Search for the cell housing the specified text and yield its (X, Y) center coordinate. 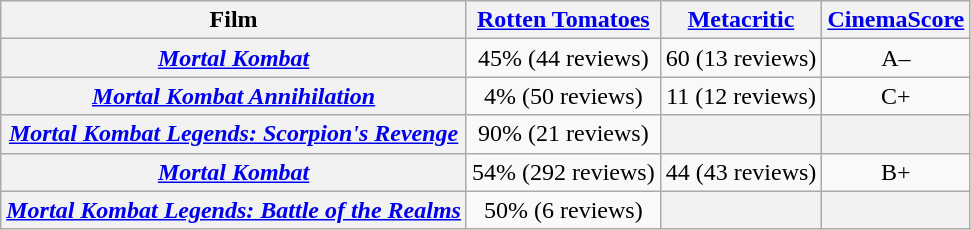
B+ (896, 172)
54% (292 reviews) (563, 172)
Mortal Kombat Legends: Battle of the Realms (234, 210)
4% (50 reviews) (563, 96)
60 (13 reviews) (741, 58)
44 (43 reviews) (741, 172)
A– (896, 58)
Mortal Kombat Legends: Scorpion's Revenge (234, 134)
Mortal Kombat Annihilation (234, 96)
Metacritic (741, 20)
45% (44 reviews) (563, 58)
11 (12 reviews) (741, 96)
90% (21 reviews) (563, 134)
CinemaScore (896, 20)
Film (234, 20)
50% (6 reviews) (563, 210)
C+ (896, 96)
Rotten Tomatoes (563, 20)
